Output the [X, Y] coordinate of the center of the cell containing the given text.  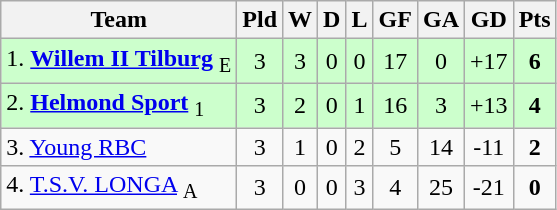
2. Helmond Sport 1 [119, 105]
Team [119, 20]
D [332, 20]
Pld [260, 20]
4. T.S.V. LONGA A [119, 188]
+13 [490, 105]
Pts [534, 20]
+17 [490, 61]
17 [395, 61]
5 [395, 147]
L [360, 20]
W [300, 20]
3. Young RBC [119, 147]
14 [440, 147]
GA [440, 20]
1. Willem II Tilburg E [119, 61]
-11 [490, 147]
GF [395, 20]
6 [534, 61]
16 [395, 105]
-21 [490, 188]
GD [490, 20]
25 [440, 188]
